For the text-containing cell, return its midpoint in (X, Y) coordinate format. 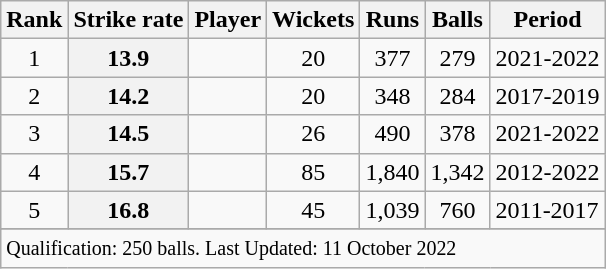
2011-2017 (548, 210)
377 (392, 58)
1,840 (392, 172)
284 (458, 96)
1,342 (458, 172)
1 (34, 58)
2012-2022 (548, 172)
2017-2019 (548, 96)
3 (34, 134)
15.7 (128, 172)
4 (34, 172)
2 (34, 96)
Balls (458, 20)
Player (228, 20)
279 (458, 58)
45 (314, 210)
85 (314, 172)
1,039 (392, 210)
Runs (392, 20)
Rank (34, 20)
Strike rate (128, 20)
14.2 (128, 96)
13.9 (128, 58)
490 (392, 134)
378 (458, 134)
16.8 (128, 210)
348 (392, 96)
14.5 (128, 134)
Wickets (314, 20)
5 (34, 210)
Period (548, 20)
Qualification: 250 balls. Last Updated: 11 October 2022 (303, 248)
26 (314, 134)
760 (458, 210)
